Capture the cell that displays the provided text and extract its (x, y) central coordinate. 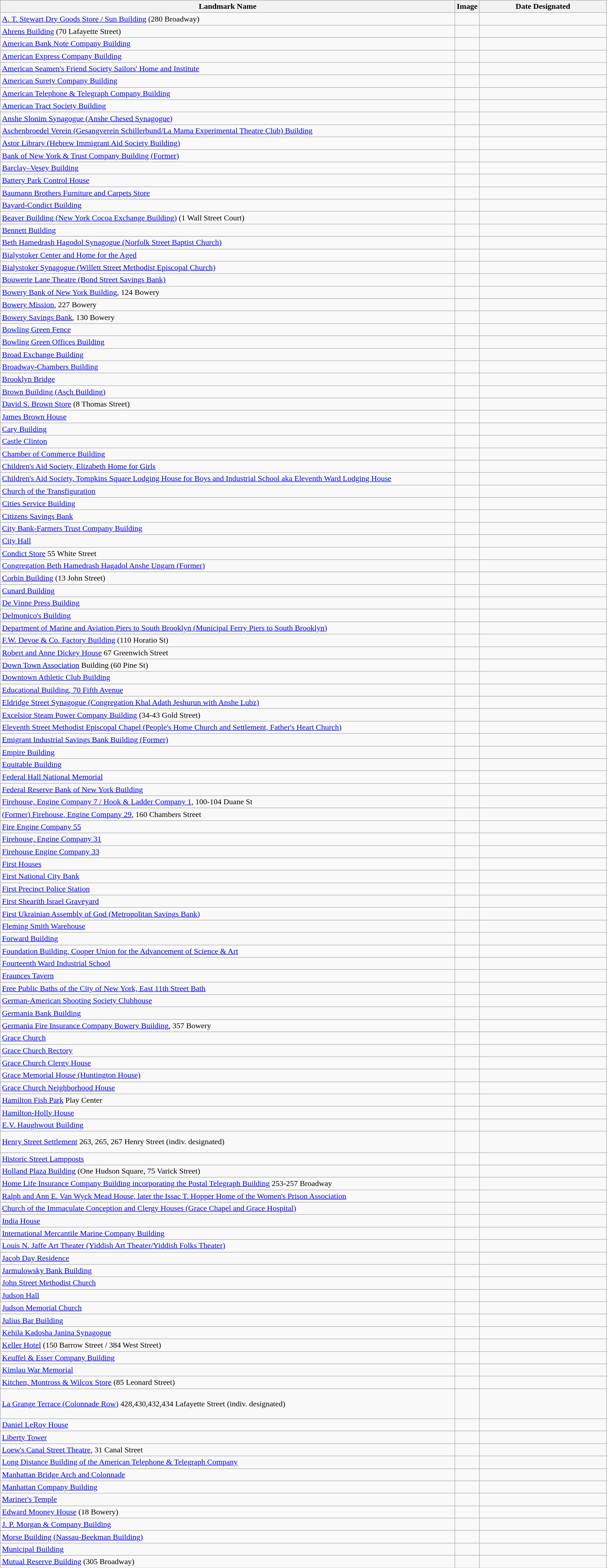
American Seamen's Friend Society Sailors' Home and Institute (228, 69)
First Shearith Israel Graveyard (228, 901)
Anshe Slonim Synagogue (Anshe Chesed Synagogue) (228, 118)
Beth Hamedrash Hagodol Synagogue (Norfolk Street Baptist Church) (228, 243)
Jacob Day Residence (228, 1258)
Aschenbroedel Verein (Gesangverein Schillerbund/La Mama Experimental Theatre Club) Building (228, 131)
Mutual Reserve Building (305 Broadway) (228, 1561)
German-American Shooting Society Clubhouse (228, 1001)
Bowery Mission, 227 Bowery (228, 305)
Germania Fire Insurance Company Bowery Building, 357 Bowery (228, 1026)
Cities Service Building (228, 504)
Down Town Association Building (60 Pine St) (228, 665)
Mariner's Temple (228, 1499)
Ahrens Building (70 Lafayette Street) (228, 31)
Liberty Tower (228, 1437)
Image (467, 7)
F.W. Devoe & Co. Factory Building (110 Horatio St) (228, 640)
Holland Plaza Building (One Hudson Square, 75 Varick Street) (228, 1171)
Equitable Building (228, 765)
Kitchen, Montross & Wilcox Store (85 Leonard Street) (228, 1383)
Judson Hall (228, 1295)
Eldridge Street Synagogue (Congregation Khal Adath Jeshurun with Anshe Lubz) (228, 702)
E.V. Haughwout Building (228, 1125)
Congregation Beth Hamedrash Hagadol Anshe Ungarn (Former) (228, 566)
First Houses (228, 864)
Barclay–Vesey Building (228, 168)
Citizens Savings Bank (228, 516)
Cunard Building (228, 591)
Bialystoker Center and Home for the Aged (228, 255)
Children's Aid Society, Elizabeth Home for Girls (228, 466)
Bialystoker Synagogue (Willett Street Methodist Episcopal Church) (228, 267)
Firehouse, Engine Company 31 (228, 839)
American Surety Company Building (228, 81)
Battery Park Control House (228, 181)
Grace Church (228, 1038)
J. P. Morgan & Company Building (228, 1524)
American Express Company Building (228, 56)
Eleventh Street Methodist Episcopal Chapel (People's Home Church and Settlement, Father's Heart Church) (228, 727)
Morse Building (Nassau-Beekman Building) (228, 1537)
Keller Hotel (150 Barrow Street / 384 West Street) (228, 1345)
Historic Street Lampposts (228, 1159)
Condict Store 55 White Street (228, 553)
American Tract Society Building (228, 106)
Broad Exchange Building (228, 354)
Robert and Anne Dickey House 67 Greenwich Street (228, 653)
Foundation Building, Cooper Union for the Advancement of Science & Art (228, 951)
Fleming Smith Warehouse (228, 926)
Free Public Baths of the City of New York, East 11th Street Bath (228, 988)
De Vinne Press Building (228, 603)
American Telephone & Telegraph Company Building (228, 93)
Empire Building (228, 752)
Broadway-Chambers Building (228, 367)
Keuffel & Esser Company Building (228, 1357)
Baumann Brothers Furniture and Carpets Store (228, 193)
Church of the Immaculate Conception and Clergy Houses (Grace Chapel and Grace Hospital) (228, 1208)
John Street Methodist Church (228, 1283)
Brown Building (Asch Building) (228, 392)
Brooklyn Bridge (228, 379)
Cary Building (228, 429)
Judson Memorial Church (228, 1308)
Date Designated (543, 7)
First National City Bank (228, 876)
Bank of New York & Trust Company Building (Former) (228, 156)
Municipal Building (228, 1549)
Hamilton Fish Park Play Center (228, 1100)
Corbin Building (13 John Street) (228, 578)
Children's Aid Society, Tompkins Square Lodging House for Boys and Industrial School aka Eleventh Ward Lodging House (228, 479)
Edward Mooney House (18 Bowery) (228, 1512)
Downtown Athletic Club Building (228, 678)
First Precinct Police Station (228, 889)
Astor Library (Hebrew Immigrant Aid Society Building) (228, 143)
Grace Memorial House (Huntington House) (228, 1075)
Church of the Transfiguration (228, 491)
Beaver Building (New York Cocoa Exchange Building) (1 Wall Street Court) (228, 218)
A. T. Stewart Dry Goods Store / Sun Building (280 Broadway) (228, 19)
Hamilton-Holly House (228, 1112)
International Mercantile Marine Company Building (228, 1233)
Firehouse Engine Company 33 (228, 852)
Daniel LeRoy House (228, 1425)
Educational Building, 70 Fifth Avenue (228, 690)
India House (228, 1221)
Grace Church Clergy House (228, 1063)
City Hall (228, 541)
Federal Hall National Memorial (228, 777)
Chamber of Commerce Building (228, 454)
James Brown House (228, 417)
(Former) Firehouse, Engine Company 29, 160 Chambers Street (228, 814)
Excelsior Steam Power Company Building (34-43 Gold Street) (228, 715)
Ralph and Ann E. Van Wyck Mead House, later the Issac T. Hopper Home of the Women's Prison Association (228, 1196)
Loew's Canal Street Theatre, 31 Canal Street (228, 1450)
La Grange Terrace (Colonnade Row) 428,430,432,434 Lafayette Street (indiv. designated) (228, 1404)
Henry Street Settlement 263, 265, 267 Henry Street (indiv. designated) (228, 1142)
American Bank Note Company Building (228, 44)
Federal Reserve Bank of New York Building (228, 790)
Firehouse, Engine Company 7 / Hook & Ladder Company 1, 100-104 Duane St (228, 802)
Jarmulowsky Bank Building (228, 1271)
Grace Church Neighborhood House (228, 1088)
Castle Clinton (228, 441)
Department of Marine and Aviation Piers to South Brooklyn (Municipal Ferry Piers to South Brooklyn) (228, 628)
Manhattan Bridge Arch and Colonnade (228, 1475)
Fourteenth Ward Industrial School (228, 964)
Fraunces Tavern (228, 976)
City Bank-Farmers Trust Company Building (228, 528)
Grace Church Rectory (228, 1050)
Emigrant Industrial Savings Bank Building (Former) (228, 740)
Bowling Green Offices Building (228, 342)
Kehila Kadosha Janina Synagogue (228, 1333)
Bowling Green Fence (228, 329)
Bowery Savings Bank, 130 Bowery (228, 317)
Landmark Name (228, 7)
Delmonico's Building (228, 616)
Julius Bar Building (228, 1320)
Bowery Bank of New York Building, 124 Bowery (228, 292)
Bouwerie Lane Theatre (Bond Street Savings Bank) (228, 280)
Kimlau War Memorial (228, 1370)
Germania Bank Building (228, 1013)
Bennett Building (228, 230)
Long Distance Building of the American Telephone & Telegraph Company (228, 1462)
Fire Engine Company 55 (228, 827)
David S. Brown Store (8 Thomas Street) (228, 404)
Forward Building (228, 938)
Manhattan Company Building (228, 1487)
Louis N. Jaffe Art Theater (Yiddish Art Theater/Yiddish Folks Theater) (228, 1246)
First Ukrainian Assembly of God (Metropolitan Savings Bank) (228, 914)
Bayard-Condict Building (228, 205)
Home Life Insurance Company Building incorporating the Postal Telegraph Building 253-257 Broadway (228, 1184)
